Pinpoint the cell where the given text exists, returning its (X, Y) midpoint coordinate. 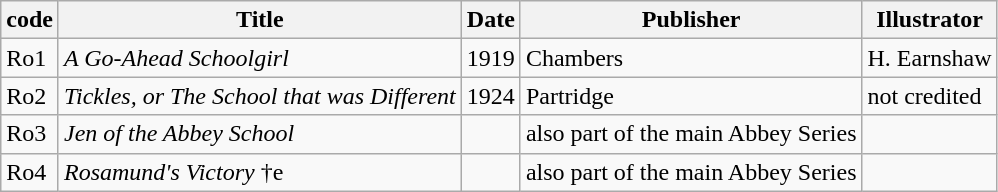
1919 (490, 58)
Ro1 (30, 58)
Ro2 (30, 96)
Illustrator (930, 20)
Title (260, 20)
Chambers (691, 58)
H. Earnshaw (930, 58)
not credited (930, 96)
code (30, 20)
1924 (490, 96)
Jen of the Abbey School (260, 134)
Ro3 (30, 134)
Ro4 (30, 172)
Rosamund's Victory †e (260, 172)
A Go-Ahead Schoolgirl (260, 58)
Partridge (691, 96)
Date (490, 20)
Tickles, or The School that was Different (260, 96)
Publisher (691, 20)
